Locate the cell with the specified text and output its [X, Y] center coordinate. 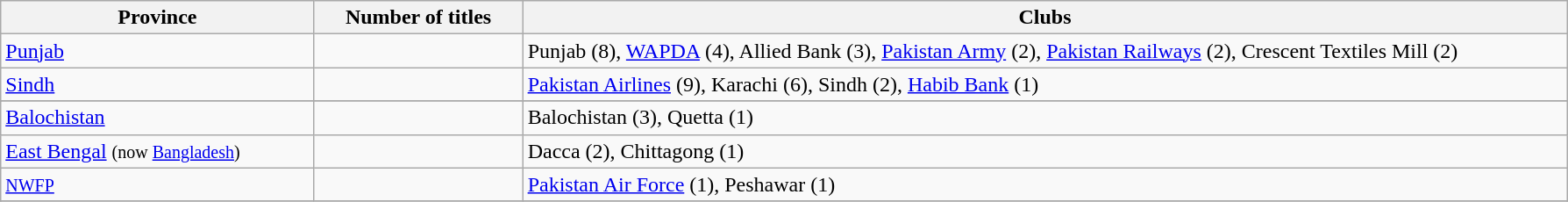
Sindh [158, 84]
Balochistan [158, 118]
Punjab [158, 51]
Province [158, 18]
NWFP [158, 184]
Pakistan Airlines (9), Karachi (6), Sindh (2), Habib Bank (1) [1045, 84]
Number of titles [418, 18]
Punjab (8), WAPDA (4), Allied Bank (3), Pakistan Army (2), Pakistan Railways (2), Crescent Textiles Mill (2) [1045, 51]
Pakistan Air Force (1), Peshawar (1) [1045, 184]
Dacca (2), Chittagong (1) [1045, 151]
Clubs [1045, 18]
Balochistan (3), Quetta (1) [1045, 118]
East Bengal (now Bangladesh) [158, 151]
